For the text-containing cell, return its midpoint in [x, y] coordinate format. 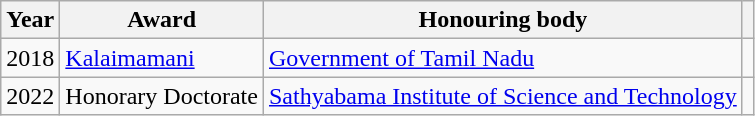
Year [30, 20]
Kalaimamani [162, 58]
Award [162, 20]
Honorary Doctorate [162, 96]
Sathyabama Institute of Science and Technology [502, 96]
Government of Tamil Nadu [502, 58]
2018 [30, 58]
Honouring body [502, 20]
2022 [30, 96]
